Return the (x, y) coordinate for the center point of the cell that contains the specified text.  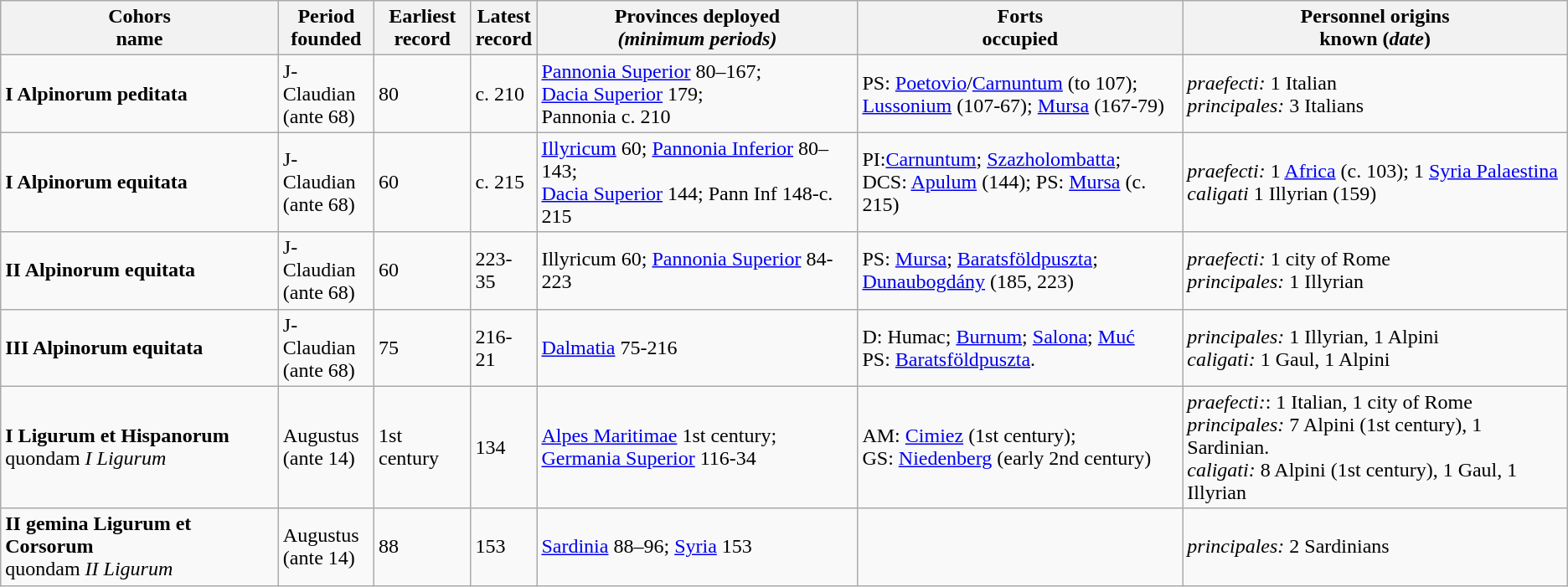
II Alpinorum equitata (140, 270)
1st century (422, 447)
praefecti: 1 Africa (c. 103); 1 Syria Palaestinacaligati 1 Illyrian (159) (1375, 183)
I Alpinorum equitata (140, 183)
Alpes Maritimae 1st century;Germania Superior 116-34 (697, 447)
Latestrecord (504, 28)
Dalmatia 75-216 (697, 348)
Pannonia Superior 80–167;Dacia Superior 179;Pannonia c. 210 (697, 94)
223-35 (504, 270)
Earliestrecord (422, 28)
principales: 1 Illyrian, 1 Alpinicaligati: 1 Gaul, 1 Alpini (1375, 348)
principales: 2 Sardinians (1375, 547)
praefecti: 1 Italianprincipales: 3 Italians (1375, 94)
75 (422, 348)
Illyricum 60; Pannonia Inferior 80–143;Dacia Superior 144; Pann Inf 148-c. 215 (697, 183)
Provinces deployed(minimum periods) (697, 28)
Personnel originsknown (date) (1375, 28)
80 (422, 94)
153 (504, 547)
PS: Mursa; Baratsföldpuszta;Dunaubogdány (185, 223) (1020, 270)
III Alpinorum equitata (140, 348)
AM: Cimiez (1st century);GS: Niedenberg (early 2nd century) (1020, 447)
216-21 (504, 348)
II gemina Ligurum et Corsorumquondam II Ligurum (140, 547)
PI:Carnuntum; Szazholombatta;DCS: Apulum (144); PS: Mursa (c. 215) (1020, 183)
praefecti:: 1 Italian, 1 city of Romeprincipales: 7 Alpini (1st century), 1 Sardinian.caligati: 8 Alpini (1st century), 1 Gaul, 1 Illyrian (1375, 447)
Illyricum 60; Pannonia Superior 84-223 (697, 270)
c. 210 (504, 94)
I Ligurum et Hispanorumquondam I Ligurum (140, 447)
134 (504, 447)
Sardinia 88–96; Syria 153 (697, 547)
PS: Poetovio/Carnuntum (to 107);Lussonium (107-67); Mursa (167-79) (1020, 94)
Periodfounded (326, 28)
Fortsoccupied (1020, 28)
I Alpinorum peditata (140, 94)
88 (422, 547)
c. 215 (504, 183)
Cohorsname (140, 28)
D: Humac; Burnum; Salona; MućPS: Baratsföldpuszta. (1020, 348)
praefecti: 1 city of Romeprincipales: 1 Illyrian (1375, 270)
